Locate the cell with the specified text and output its (x, y) center coordinate. 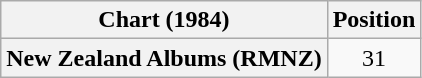
Chart (1984) (164, 20)
New Zealand Albums (RMNZ) (164, 58)
31 (374, 58)
Position (374, 20)
